Search for the cell housing the specified text and yield its [x, y] center coordinate. 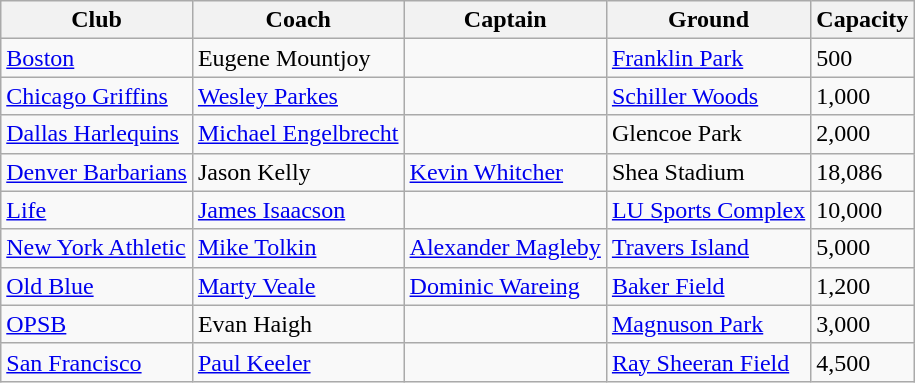
Old Blue [97, 286]
Ray Sheeran Field [708, 362]
1,200 [862, 286]
Baker Field [708, 286]
Captain [505, 20]
Dominic Wareing [505, 286]
Shea Stadium [708, 172]
Paul Keeler [298, 362]
James Isaacson [298, 210]
Schiller Woods [708, 96]
LU Sports Complex [708, 210]
Glencoe Park [708, 134]
Ground [708, 20]
Marty Veale [298, 286]
Franklin Park [708, 58]
Club [97, 20]
Capacity [862, 20]
18,086 [862, 172]
Evan Haigh [298, 324]
Travers Island [708, 248]
4,500 [862, 362]
Jason Kelly [298, 172]
Mike Tolkin [298, 248]
OPSB [97, 324]
5,000 [862, 248]
2,000 [862, 134]
Michael Engelbrecht [298, 134]
Boston [97, 58]
3,000 [862, 324]
Dallas Harlequins [97, 134]
Life [97, 210]
San Francisco [97, 362]
Kevin Whitcher [505, 172]
1,000 [862, 96]
Magnuson Park [708, 324]
Eugene Mountjoy [298, 58]
Coach [298, 20]
Denver Barbarians [97, 172]
Chicago Griffins [97, 96]
10,000 [862, 210]
500 [862, 58]
Alexander Magleby [505, 248]
New York Athletic [97, 248]
Wesley Parkes [298, 96]
